Extract the [X, Y] coordinate from the center of the cell holding the provided text.  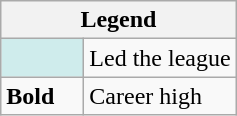
Legend [118, 20]
Career high [160, 96]
Led the league [160, 58]
Bold [42, 96]
